Identify which cell holds the provided text, then report its [X, Y] central coordinate. 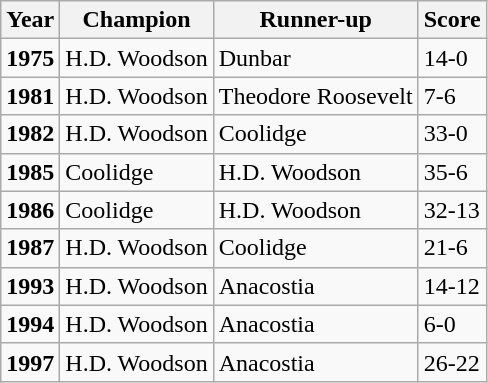
6-0 [452, 324]
14-12 [452, 286]
1985 [30, 172]
1981 [30, 96]
33-0 [452, 134]
1994 [30, 324]
1993 [30, 286]
14-0 [452, 58]
1997 [30, 362]
Runner-up [316, 20]
Year [30, 20]
1986 [30, 210]
Theodore Roosevelt [316, 96]
1975 [30, 58]
32-13 [452, 210]
Champion [136, 20]
21-6 [452, 248]
Score [452, 20]
26-22 [452, 362]
35-6 [452, 172]
1987 [30, 248]
Dunbar [316, 58]
1982 [30, 134]
7-6 [452, 96]
